Locate the cell with the specified text and output its (X, Y) center coordinate. 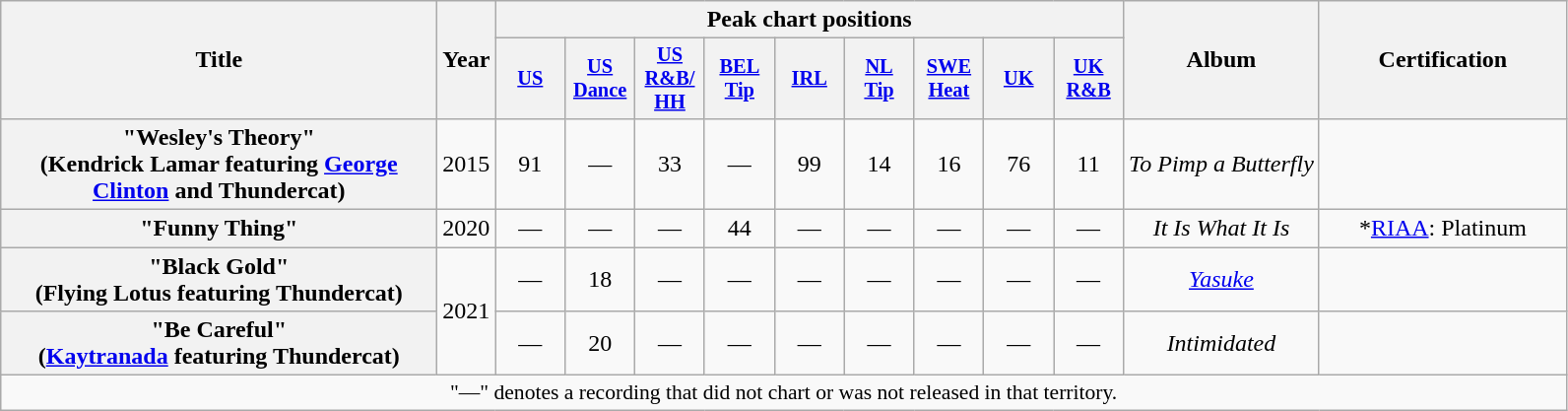
"Funny Thing" (219, 229)
Intimidated (1221, 343)
It Is What It Is (1221, 229)
2020 (467, 229)
11 (1089, 164)
Year (467, 60)
"Be Careful"(Kaytranada featuring Thundercat) (219, 343)
18 (601, 280)
US R&B/HH (670, 79)
UK (1018, 79)
2021 (467, 311)
US Dance (601, 79)
"—" denotes a recording that did not chart or was not released in that territory. (784, 393)
91 (530, 164)
To Pimp a Butterfly (1221, 164)
Yasuke (1221, 280)
33 (670, 164)
44 (739, 229)
76 (1018, 164)
BELTip (739, 79)
Peak chart positions (810, 20)
US (530, 79)
Title (219, 60)
*RIAA: Platinum (1442, 229)
UKR&B (1089, 79)
99 (810, 164)
Certification (1442, 60)
20 (601, 343)
SWEHeat (949, 79)
"Wesley's Theory"(Kendrick Lamar featuring George Clinton and Thundercat) (219, 164)
NLTip (879, 79)
2015 (467, 164)
14 (879, 164)
Album (1221, 60)
16 (949, 164)
IRL (810, 79)
"Black Gold"(Flying Lotus featuring Thundercat) (219, 280)
